Detect which cell encompasses the target text, then output its (x, y) center coordinate. 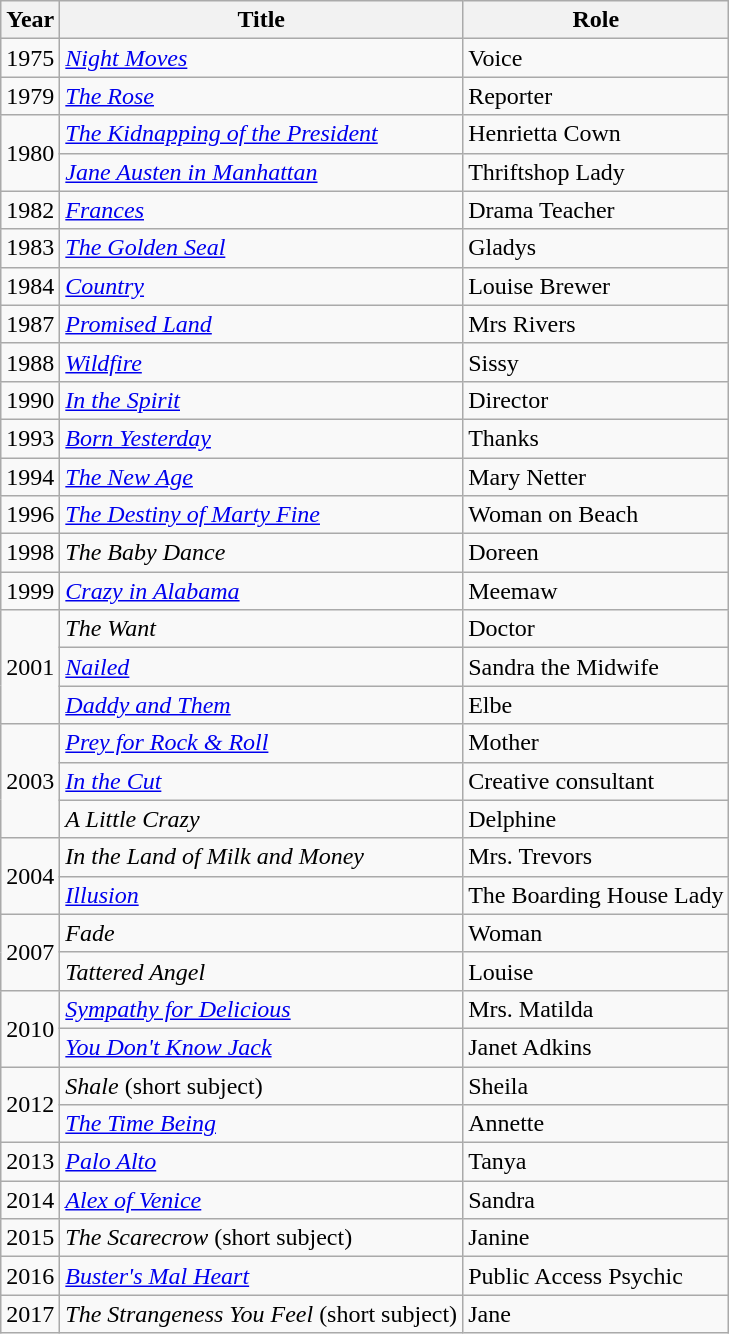
The Baby Dance (262, 553)
2003 (30, 781)
A Little Crazy (262, 819)
2014 (30, 1200)
1994 (30, 477)
Meemaw (596, 591)
Janet Adkins (596, 1047)
The Strangeness You Feel (short subject) (262, 1314)
Tattered Angel (262, 971)
Country (262, 286)
2010 (30, 1028)
The Golden Seal (262, 248)
Role (596, 20)
Sandra the Midwife (596, 667)
Mrs Rivers (596, 324)
1990 (30, 400)
Frances (262, 210)
1987 (30, 324)
Crazy in Alabama (262, 591)
Nailed (262, 667)
In the Cut (262, 781)
Title (262, 20)
Year (30, 20)
In the Land of Milk and Money (262, 857)
Drama Teacher (596, 210)
2016 (30, 1276)
Henrietta Cown (596, 134)
In the Spirit (262, 400)
Creative consultant (596, 781)
The Rose (262, 96)
The Kidnapping of the President (262, 134)
1984 (30, 286)
1998 (30, 553)
The Boarding House Lady (596, 895)
Janine (596, 1238)
Mrs. Trevors (596, 857)
1975 (30, 58)
2007 (30, 952)
Elbe (596, 705)
Sheila (596, 1085)
2012 (30, 1104)
Doreen (596, 553)
Jane Austen in Manhattan (262, 172)
2015 (30, 1238)
Daddy and Them (262, 705)
Sissy (596, 362)
Wildfire (262, 362)
1979 (30, 96)
Woman on Beach (596, 515)
Jane (596, 1314)
The New Age (262, 477)
Louise (596, 971)
2004 (30, 876)
Annette (596, 1124)
2001 (30, 667)
Voice (596, 58)
Gladys (596, 248)
Reporter (596, 96)
1982 (30, 210)
Born Yesterday (262, 438)
Promised Land (262, 324)
1983 (30, 248)
Mary Netter (596, 477)
Night Moves (262, 58)
The Time Being (262, 1124)
2013 (30, 1162)
1993 (30, 438)
The Destiny of Marty Fine (262, 515)
Director (596, 400)
Mrs. Matilda (596, 1009)
1999 (30, 591)
Prey for Rock & Roll (262, 743)
2017 (30, 1314)
Tanya (596, 1162)
1996 (30, 515)
Delphine (596, 819)
Palo Alto (262, 1162)
1988 (30, 362)
Thanks (596, 438)
Louise Brewer (596, 286)
Sympathy for Delicious (262, 1009)
Sandra (596, 1200)
The Want (262, 629)
You Don't Know Jack (262, 1047)
The Scarecrow (short subject) (262, 1238)
Thriftshop Lady (596, 172)
1980 (30, 153)
Shale (short subject) (262, 1085)
Public Access Psychic (596, 1276)
Mother (596, 743)
Doctor (596, 629)
Woman (596, 933)
Alex of Venice (262, 1200)
Illusion (262, 895)
Buster's Mal Heart (262, 1276)
Fade (262, 933)
